Scan for the cell matching the given text and deliver its (x, y) coordinate at center. 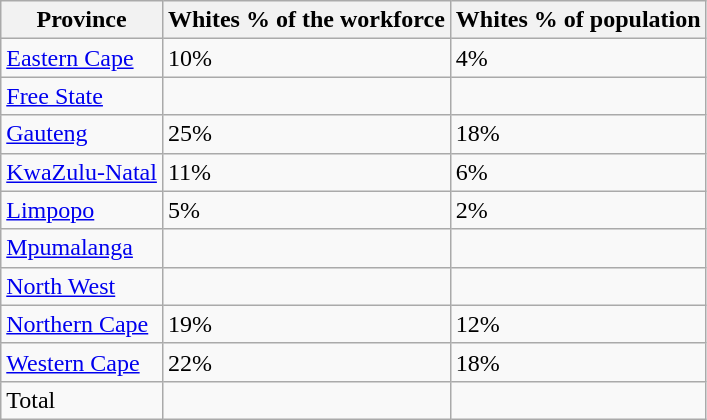
KwaZulu-Natal (82, 172)
Total (82, 400)
Limpopo (82, 210)
5% (306, 210)
Northern Cape (82, 324)
4% (578, 58)
25% (306, 134)
Province (82, 20)
Mpumalanga (82, 248)
Gauteng (82, 134)
11% (306, 172)
2% (578, 210)
Eastern Cape (82, 58)
Whites % of population (578, 20)
North West (82, 286)
19% (306, 324)
Whites % of the workforce (306, 20)
Free State (82, 96)
22% (306, 362)
12% (578, 324)
6% (578, 172)
10% (306, 58)
Western Cape (82, 362)
